Return [x, y] of the center of cell containing provided text 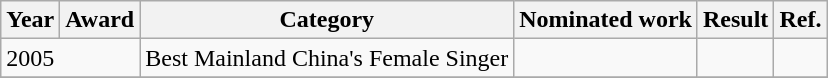
Nominated work [606, 20]
Result [735, 20]
2005 [70, 58]
Best Mainland China's Female Singer [327, 58]
Award [100, 20]
Year [30, 20]
Category [327, 20]
Ref. [800, 20]
